Locate the cell with the specified text and output its (x, y) center coordinate. 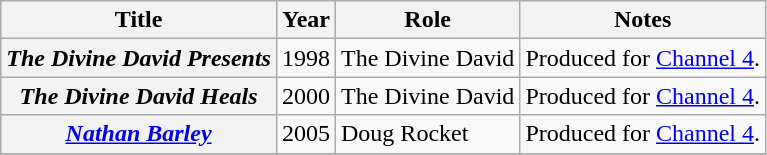
Nathan Barley (139, 134)
Year (306, 20)
The Divine David Presents (139, 58)
2005 (306, 134)
Doug Rocket (428, 134)
1998 (306, 58)
2000 (306, 96)
The Divine David Heals (139, 96)
Title (139, 20)
Notes (643, 20)
Role (428, 20)
